Return (x, y) of the center of cell containing provided text 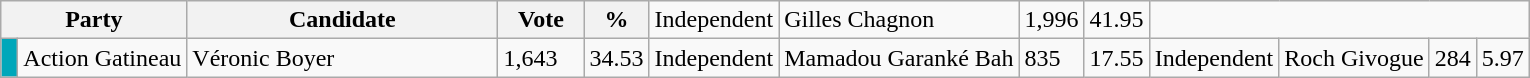
Mamadou Garanké Bah (899, 58)
17.55 (1116, 58)
1,643 (541, 58)
Véronic Boyer (342, 58)
835 (1052, 58)
1,996 (1052, 20)
Action Gatineau (102, 58)
Roch Givogue (1354, 58)
41.95 (1116, 20)
Gilles Chagnon (899, 20)
Candidate (342, 20)
5.97 (1502, 58)
% (616, 20)
34.53 (616, 58)
284 (1452, 58)
Party (94, 20)
Vote (541, 20)
